Find where the given text appears and provide that cell's center as [x, y] coordinate. 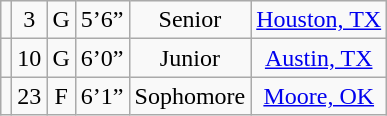
23 [30, 96]
5’6” [102, 20]
Senior [190, 20]
F [61, 96]
6’1” [102, 96]
3 [30, 20]
Moore, OK [319, 96]
Austin, TX [319, 58]
Houston, TX [319, 20]
6’0” [102, 58]
Junior [190, 58]
Sophomore [190, 96]
10 [30, 58]
